Detect which cell encompasses the target text, then output its [X, Y] center coordinate. 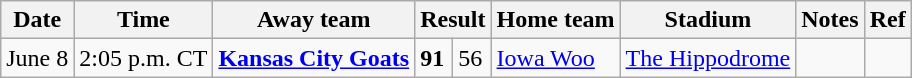
Result [453, 20]
Kansas City Goats [314, 58]
2:05 p.m. CT [144, 58]
56 [472, 58]
Ref [888, 20]
Time [144, 20]
June 8 [38, 58]
The Hippodrome [708, 58]
Stadium [708, 20]
Home team [556, 20]
Iowa Woo [556, 58]
Date [38, 20]
Notes [830, 20]
Away team [314, 20]
91 [434, 58]
